Scan for the cell matching the given text and deliver its (x, y) coordinate at center. 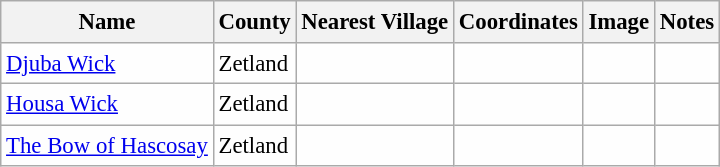
Notes (686, 22)
Housa Wick (107, 104)
Nearest Village (375, 22)
Djuba Wick (107, 62)
Name (107, 22)
Image (618, 22)
Coordinates (519, 22)
The Bow of Hascosay (107, 146)
County (254, 22)
